Return [x, y] of the center of cell containing provided text 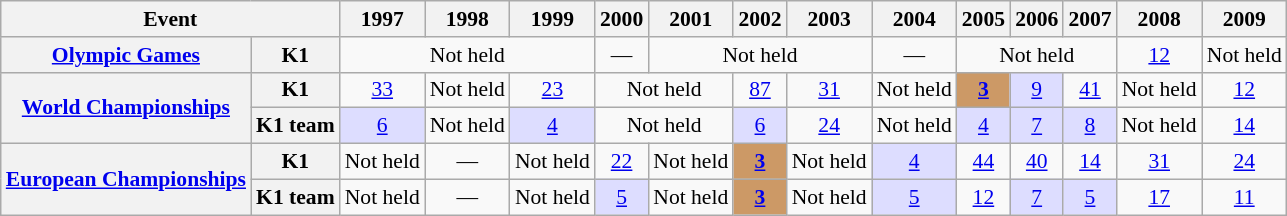
33 [382, 90]
1999 [552, 19]
2006 [1036, 19]
Event [170, 19]
9 [1036, 90]
2001 [690, 19]
Olympic Games [126, 55]
44 [984, 162]
40 [1036, 162]
8 [1090, 126]
2002 [760, 19]
41 [1090, 90]
87 [760, 90]
17 [1160, 197]
1997 [382, 19]
1998 [468, 19]
22 [622, 162]
European Championships [126, 180]
2008 [1160, 19]
2000 [622, 19]
World Championships [126, 108]
2007 [1090, 19]
11 [1244, 197]
2005 [984, 19]
23 [552, 90]
2004 [914, 19]
2003 [830, 19]
2009 [1244, 19]
